Pinpoint the cell where the given text exists, returning its [x, y] midpoint coordinate. 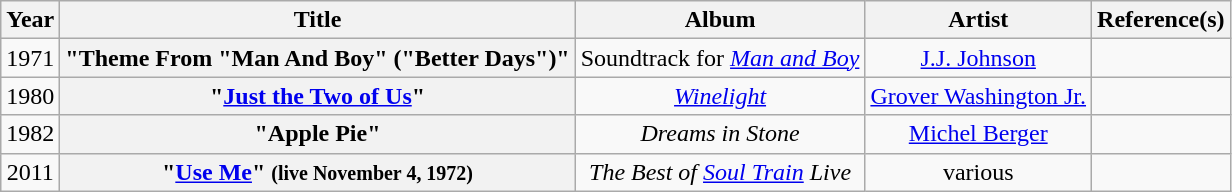
"Just the Two of Us" [318, 96]
Year [30, 20]
"Apple Pie" [318, 134]
Reference(s) [1162, 20]
Album [720, 20]
2011 [30, 172]
Michel Berger [978, 134]
Soundtrack for Man and Boy [720, 58]
J.J. Johnson [978, 58]
"Theme From "Man And Boy" ("Better Days")" [318, 58]
various [978, 172]
1971 [30, 58]
Grover Washington Jr. [978, 96]
Artist [978, 20]
Title [318, 20]
1982 [30, 134]
Winelight [720, 96]
Dreams in Stone [720, 134]
1980 [30, 96]
"Use Me" (live November 4, 1972) [318, 172]
The Best of Soul Train Live [720, 172]
